Locate the cell with the specified text and output its [X, Y] center coordinate. 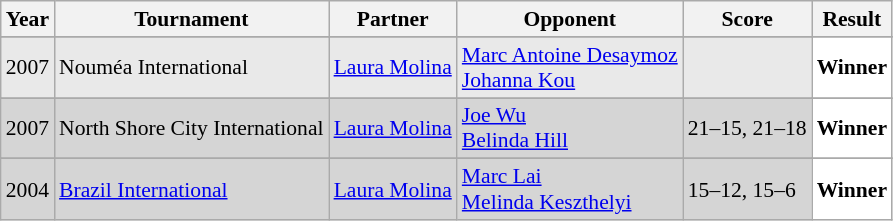
21–15, 21–18 [748, 128]
Opponent [570, 19]
North Shore City International [192, 128]
15–12, 15–6 [748, 190]
Nouméa International [192, 68]
Marc Antoine Desaymoz Johanna Kou [570, 68]
2004 [28, 190]
Result [852, 19]
Year [28, 19]
Joe Wu Belinda Hill [570, 128]
Tournament [192, 19]
Partner [393, 19]
Marc Lai Melinda Keszthelyi [570, 190]
Score [748, 19]
Brazil International [192, 190]
